Scan for the cell matching the given text and deliver its (X, Y) coordinate at center. 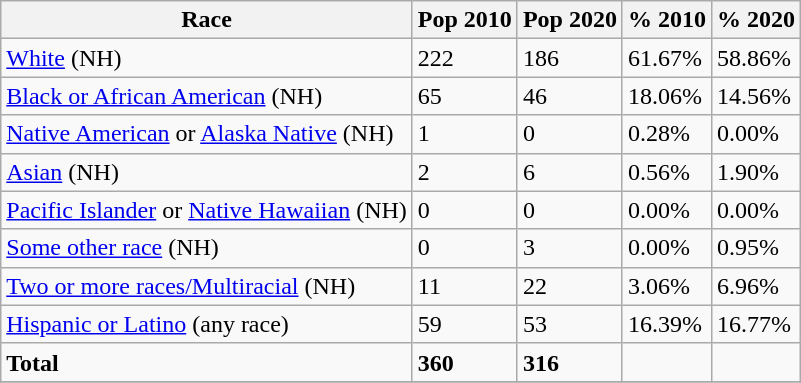
Two or more races/Multiracial (NH) (207, 286)
% 2010 (666, 20)
3.06% (666, 286)
0.95% (756, 248)
61.67% (666, 58)
Race (207, 20)
59 (464, 324)
316 (570, 362)
360 (464, 362)
18.06% (666, 96)
Total (207, 362)
46 (570, 96)
16.77% (756, 324)
1 (464, 134)
Pacific Islander or Native Hawaiian (NH) (207, 210)
3 (570, 248)
0.28% (666, 134)
16.39% (666, 324)
Pop 2010 (464, 20)
11 (464, 286)
White (NH) (207, 58)
53 (570, 324)
2 (464, 172)
% 2020 (756, 20)
1.90% (756, 172)
6 (570, 172)
58.86% (756, 58)
186 (570, 58)
Black or African American (NH) (207, 96)
Native American or Alaska Native (NH) (207, 134)
6.96% (756, 286)
0.56% (666, 172)
22 (570, 286)
14.56% (756, 96)
Asian (NH) (207, 172)
Pop 2020 (570, 20)
Hispanic or Latino (any race) (207, 324)
Some other race (NH) (207, 248)
222 (464, 58)
65 (464, 96)
